Pinpoint the cell where the given text exists, returning its [x, y] midpoint coordinate. 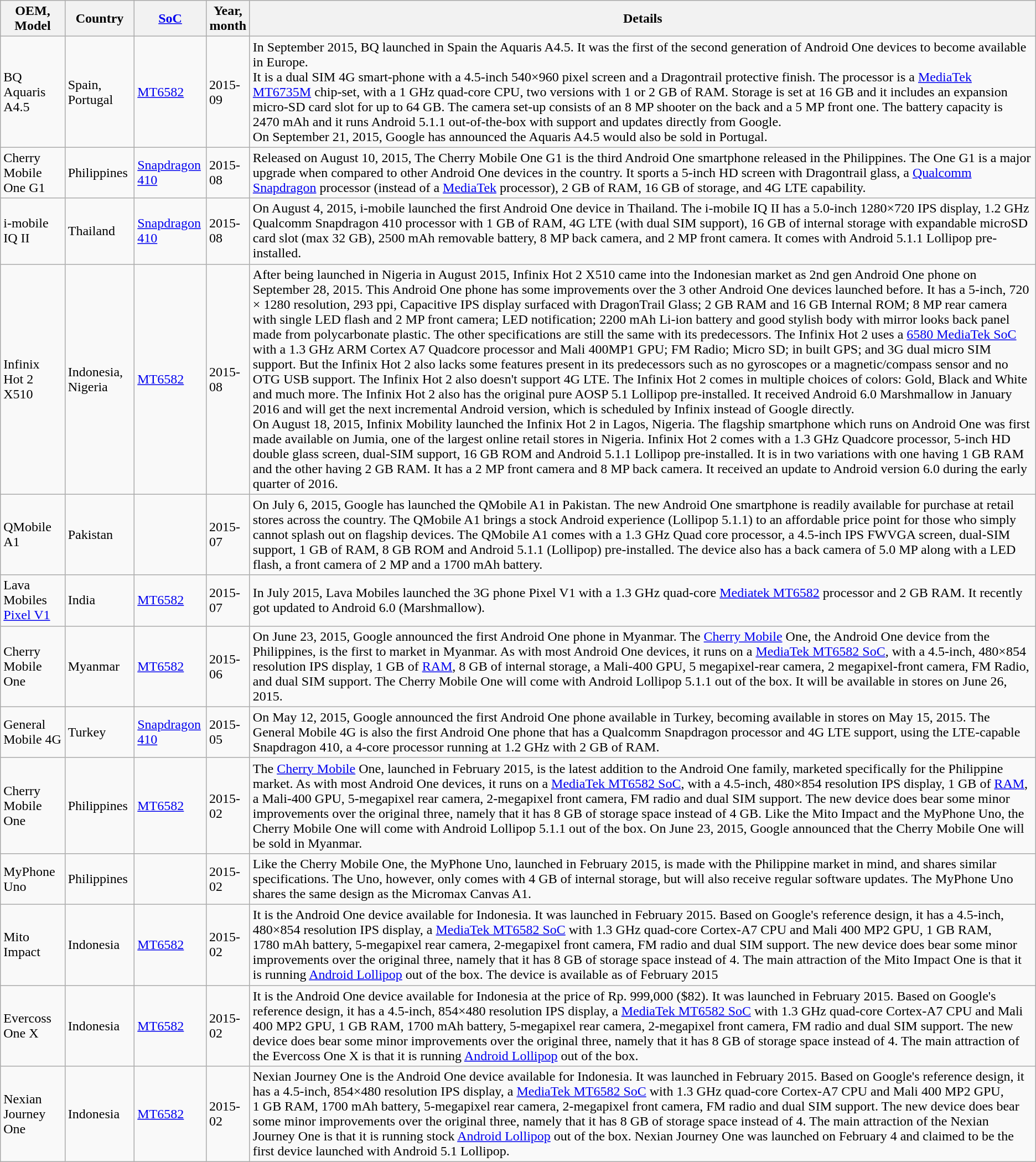
QMobile A1 [33, 535]
Mito Impact [33, 945]
2015-06 [228, 666]
Infinix Hot 2 X510 [33, 379]
OEM, Model [33, 19]
SoC [170, 19]
Thailand [100, 231]
Evercoss One X [33, 1025]
General Mobile 4G [33, 732]
Turkey [100, 732]
MyPhone Uno [33, 879]
Pakistan [100, 535]
Country [100, 19]
i-mobile IQ II [33, 231]
2015-09 [228, 92]
Myanmar [100, 666]
2015-05 [228, 732]
Year,month [228, 19]
Lava Mobiles Pixel V1 [33, 600]
India [100, 600]
Details [643, 19]
Nexian Journey One [33, 1114]
Cherry Mobile One G1 [33, 173]
Indonesia, Nigeria [100, 379]
Spain, Portugal [100, 92]
BQ Aquaris A4.5 [33, 92]
